Search for the cell housing the specified text and yield its [X, Y] center coordinate. 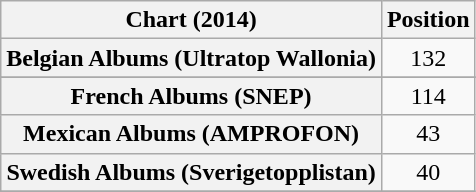
Swedish Albums (Sverigetopplistan) [192, 172]
114 [428, 96]
40 [428, 172]
132 [428, 58]
Position [428, 20]
Mexican Albums (AMPROFON) [192, 134]
43 [428, 134]
Chart (2014) [192, 20]
Belgian Albums (Ultratop Wallonia) [192, 58]
French Albums (SNEP) [192, 96]
